Detect which cell encompasses the target text, then output its [X, Y] center coordinate. 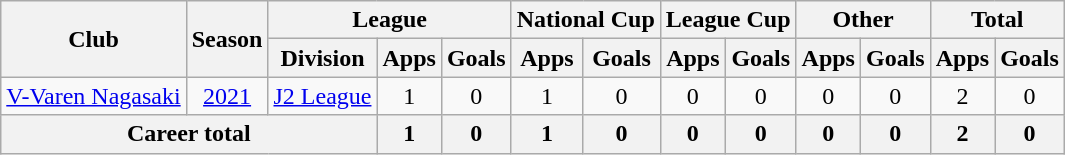
2021 [227, 96]
Total [997, 20]
League Cup [728, 20]
Season [227, 39]
National Cup [586, 20]
V-Varen Nagasaki [94, 96]
League [390, 20]
Club [94, 39]
Other [863, 20]
Career total [189, 134]
J2 League [322, 96]
Division [322, 58]
